Return [X, Y] of the center of cell containing provided text 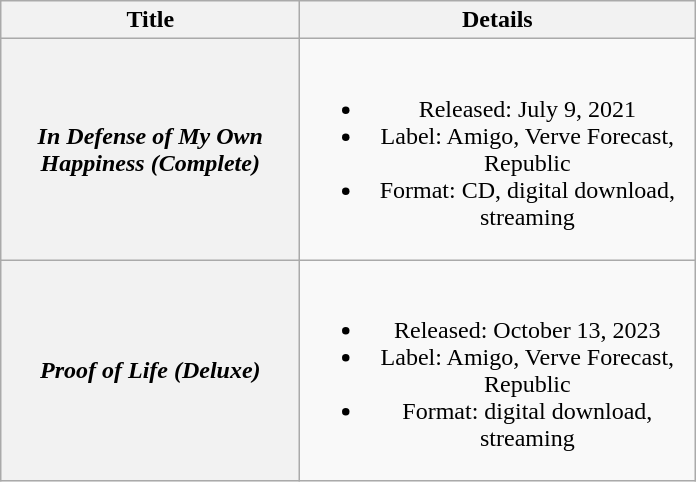
Details [498, 20]
Proof of Life (Deluxe) [150, 370]
Title [150, 20]
Released: October 13, 2023Label: Amigo, Verve Forecast, RepublicFormat: digital download, streaming [498, 370]
In Defense of My Own Happiness (Complete) [150, 150]
Released: July 9, 2021Label: Amigo, Verve Forecast, RepublicFormat: CD, digital download, streaming [498, 150]
